Return the [x, y] coordinate for the center point of the cell that contains the specified text.  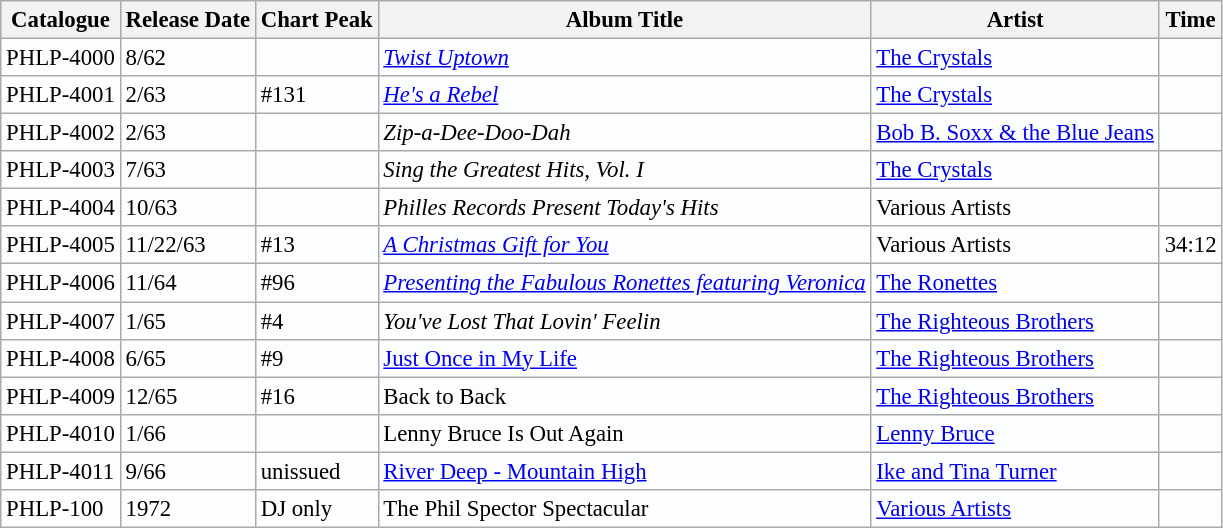
PHLP-4010 [60, 433]
1972 [188, 509]
unissued [316, 471]
11/64 [188, 283]
Just Once in My Life [624, 358]
10/63 [188, 208]
PHLP-4000 [60, 58]
#131 [316, 95]
8/62 [188, 58]
DJ only [316, 509]
#13 [316, 245]
Time [1190, 20]
You've Lost That Lovin' Feelin [624, 321]
11/22/63 [188, 245]
#4 [316, 321]
6/65 [188, 358]
#96 [316, 283]
PHLP-4007 [60, 321]
9/66 [188, 471]
PHLP-4011 [60, 471]
Album Title [624, 20]
Sing the Greatest Hits, Vol. I [624, 170]
A Christmas Gift for You [624, 245]
PHLP-4006 [60, 283]
PHLP-4008 [60, 358]
Back to Back [624, 396]
12/65 [188, 396]
The Ronettes [1015, 283]
Twist Uptown [624, 58]
PHLP-4003 [60, 170]
Bob B. Soxx & the Blue Jeans [1015, 133]
Zip-a-Dee-Doo-Dah [624, 133]
Catalogue [60, 20]
The Phil Spector Spectacular [624, 509]
Lenny Bruce [1015, 433]
PHLP-100 [60, 509]
#16 [316, 396]
PHLP-4001 [60, 95]
Philles Records Present Today's Hits [624, 208]
Release Date [188, 20]
1/66 [188, 433]
#9 [316, 358]
PHLP-4004 [60, 208]
PHLP-4005 [60, 245]
Ike and Tina Turner [1015, 471]
Presenting the Fabulous Ronettes featuring Veronica [624, 283]
1/65 [188, 321]
7/63 [188, 170]
Artist [1015, 20]
PHLP-4002 [60, 133]
34:12 [1190, 245]
Lenny Bruce Is Out Again [624, 433]
He's a Rebel [624, 95]
River Deep - Mountain High [624, 471]
PHLP-4009 [60, 396]
Chart Peak [316, 20]
